Return [X, Y] of the center of cell containing provided text 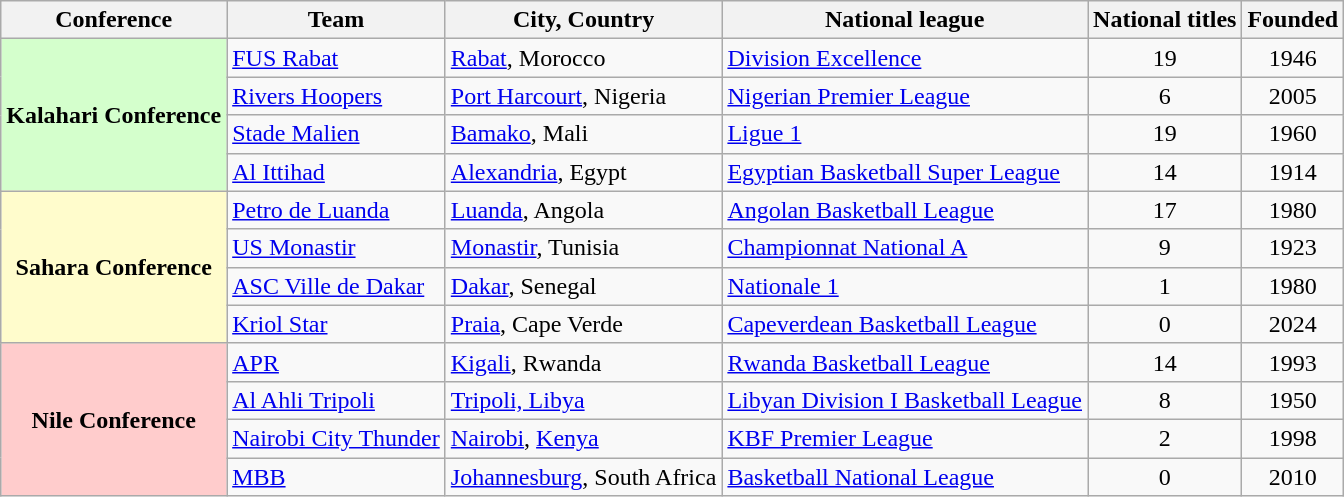
City, Country [584, 20]
Nairobi, Kenya [584, 438]
Championnat National A [905, 248]
1 [1165, 286]
Rwanda Basketball League [905, 362]
KBF Premier League [905, 438]
Nigerian Premier League [905, 96]
1998 [1293, 438]
Founded [1293, 20]
Dakar, Senegal [584, 286]
FUS Rabat [336, 58]
Alexandria, Egypt [584, 172]
2010 [1293, 477]
Kigali, Rwanda [584, 362]
National titles [1165, 20]
Monastir, Tunisia [584, 248]
Nationale 1 [905, 286]
1946 [1293, 58]
Egyptian Basketball Super League [905, 172]
Tripoli, Libya [584, 400]
1923 [1293, 248]
2 [1165, 438]
Praia, Cape Verde [584, 324]
Petro de Luanda [336, 210]
MBB [336, 477]
Nile Conference [114, 419]
Division Excellence [905, 58]
17 [1165, 210]
National league [905, 20]
1950 [1293, 400]
Angolan Basketball League [905, 210]
6 [1165, 96]
Libyan Division I Basketball League [905, 400]
Sahara Conference [114, 267]
1914 [1293, 172]
Al Ittihad [336, 172]
Al Ahli Tripoli [336, 400]
2005 [1293, 96]
Johannesburg, South Africa [584, 477]
Kalahari Conference [114, 115]
ASC Ville de Dakar [336, 286]
Stade Malien [336, 134]
Luanda, Angola [584, 210]
Rabat, Morocco [584, 58]
Port Harcourt, Nigeria [584, 96]
2024 [1293, 324]
1993 [1293, 362]
APR [336, 362]
Ligue 1 [905, 134]
9 [1165, 248]
US Monastir [336, 248]
Rivers Hoopers [336, 96]
Conference [114, 20]
1960 [1293, 134]
Bamako, Mali [584, 134]
8 [1165, 400]
Team [336, 20]
Nairobi City Thunder [336, 438]
Basketball National League [905, 477]
Kriol Star [336, 324]
Capeverdean Basketball League [905, 324]
